Determine the (x, y) coordinate at the center of the cell enclosing the given text.  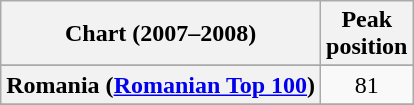
Chart (2007–2008) (161, 34)
Romania (Romanian Top 100) (161, 85)
81 (367, 85)
Peakposition (367, 34)
